Return (X, Y) of the center of cell containing provided text 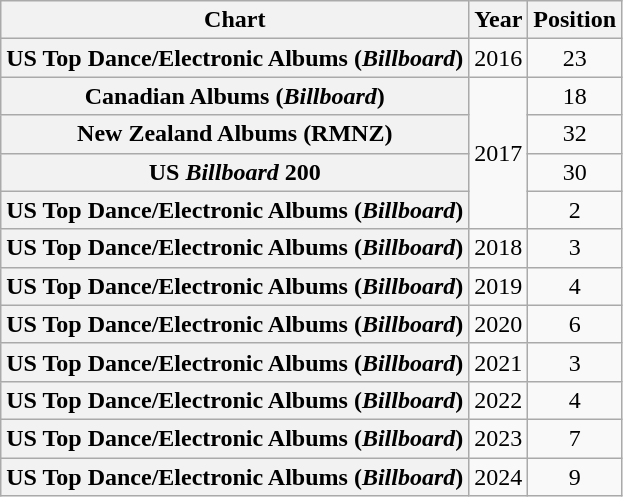
Canadian Albums (Billboard) (235, 96)
Year (498, 20)
30 (575, 172)
2023 (498, 438)
Chart (235, 20)
9 (575, 477)
2019 (498, 286)
2018 (498, 248)
7 (575, 438)
2022 (498, 400)
6 (575, 324)
2 (575, 210)
2016 (498, 58)
2020 (498, 324)
2021 (498, 362)
Position (575, 20)
23 (575, 58)
32 (575, 134)
18 (575, 96)
New Zealand Albums (RMNZ) (235, 134)
US Billboard 200 (235, 172)
2024 (498, 477)
2017 (498, 153)
